Search for the cell housing the specified text and yield its [x, y] center coordinate. 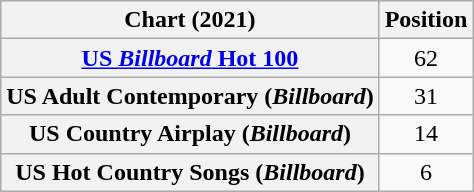
14 [426, 134]
Position [426, 20]
62 [426, 58]
US Hot Country Songs (Billboard) [190, 172]
Chart (2021) [190, 20]
US Adult Contemporary (Billboard) [190, 96]
31 [426, 96]
US Billboard Hot 100 [190, 58]
US Country Airplay (Billboard) [190, 134]
6 [426, 172]
